Find where the given text appears and provide that cell's center as [X, Y] coordinate. 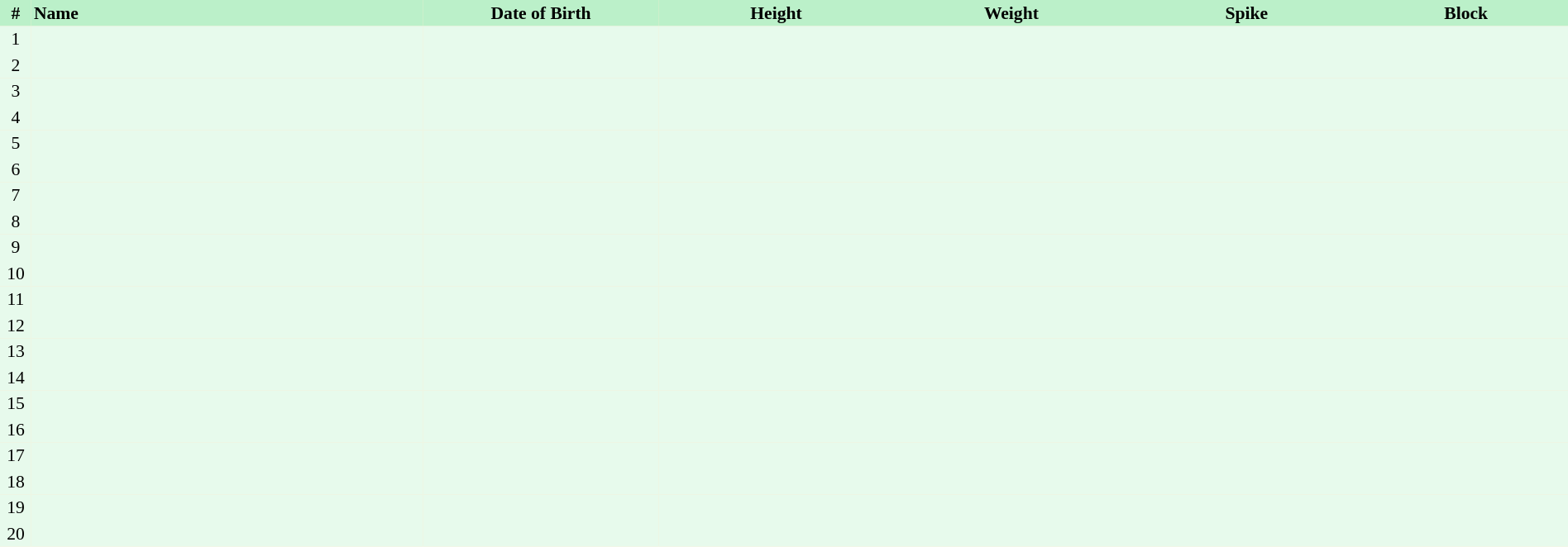
Spike [1246, 13]
# [16, 13]
3 [16, 91]
1 [16, 40]
12 [16, 326]
16 [16, 430]
14 [16, 378]
19 [16, 507]
15 [16, 403]
Date of Birth [541, 13]
4 [16, 117]
9 [16, 248]
7 [16, 195]
Weight [1011, 13]
10 [16, 273]
20 [16, 534]
11 [16, 299]
6 [16, 169]
18 [16, 482]
17 [16, 456]
8 [16, 221]
Height [776, 13]
2 [16, 65]
Name [227, 13]
Block [1465, 13]
13 [16, 352]
5 [16, 144]
